Pinpoint the cell where the given text exists, returning its (X, Y) midpoint coordinate. 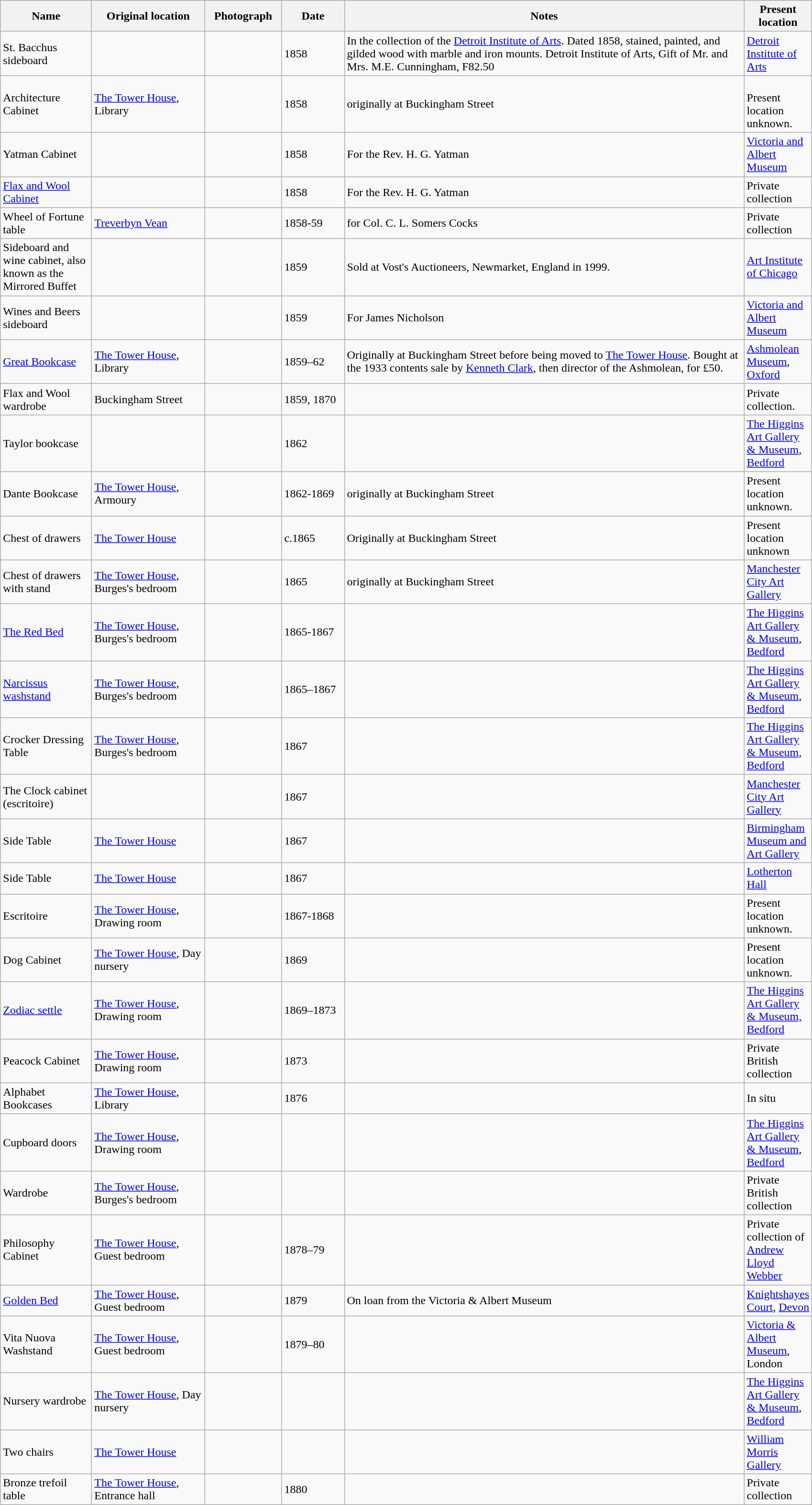
1879–80 (313, 1345)
The Tower House, Entrance hall (148, 1489)
Ashmolean Museum, Oxford (778, 362)
Philosophy Cabinet (46, 1250)
Photograph (243, 16)
c.1865 (313, 538)
1878–79 (313, 1250)
for Col. C. L. Somers Cocks (544, 223)
St. Bacchus sideboard (46, 54)
Dante Bookcase (46, 494)
The Tower House, Armoury (148, 494)
1876 (313, 1098)
Golden Bed (46, 1300)
Victoria & Albert Museum, London (778, 1345)
Sold at Vost's Auctioneers, Newmarket, England in 1999. (544, 267)
Present location (778, 16)
Dog Cabinet (46, 960)
Flax and Wool Cabinet (46, 192)
Crocker Dressing Table (46, 746)
Escritoire (46, 916)
1858-59 (313, 223)
Flax and Wool wardrobe (46, 399)
Detroit Institute of Arts (778, 54)
1880 (313, 1489)
1869–1873 (313, 1010)
Sideboard and wine cabinet, also known as the Mirrored Buffet (46, 267)
Yatman Cabinet (46, 154)
1873 (313, 1061)
1865 (313, 582)
1865–1867 (313, 690)
In situ (778, 1098)
Knightshayes Court, Devon (778, 1300)
Birmingham Museum and Art Gallery (778, 841)
The Clock cabinet (escritoire) (46, 797)
Original location (148, 16)
Chest of drawers with stand (46, 582)
Chest of drawers (46, 538)
Narcissus washstand (46, 690)
Two chairs (46, 1452)
1859–62 (313, 362)
Zodiac settle (46, 1010)
Treverbyn Vean (148, 223)
Art Institute of Chicago (778, 267)
For James Nicholson (544, 318)
Private collection of Andrew Lloyd Webber (778, 1250)
Wheel of Fortune table (46, 223)
1862 (313, 443)
Cupboard doors (46, 1142)
1862-1869 (313, 494)
Architecture Cabinet (46, 104)
Buckingham Street (148, 399)
Notes (544, 16)
Originally at Buckingham Street (544, 538)
Lotherton Hall (778, 878)
Nursery wardrobe (46, 1401)
1869 (313, 960)
The Red Bed (46, 632)
1879 (313, 1300)
Peacock Cabinet (46, 1061)
Date (313, 16)
On loan from the Victoria & Albert Museum (544, 1300)
1859, 1870 (313, 399)
Private collection. (778, 399)
Wines and Beers sideboard (46, 318)
1867-1868 (313, 916)
Vita Nuova Washstand (46, 1345)
Name (46, 16)
Bronze trefoil table (46, 1489)
Taylor bookcase (46, 443)
William Morris Gallery (778, 1452)
Alphabet Bookcases (46, 1098)
Great Bookcase (46, 362)
Present location unknown (778, 538)
1865-1867 (313, 632)
Wardrobe (46, 1193)
